From the cell containing the given text, extract its center point as [x, y] coordinate. 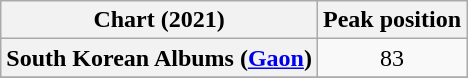
Chart (2021) [160, 20]
Peak position [392, 20]
83 [392, 58]
South Korean Albums (Gaon) [160, 58]
